Return the [x, y] coordinate for the center point of the cell that contains the specified text.  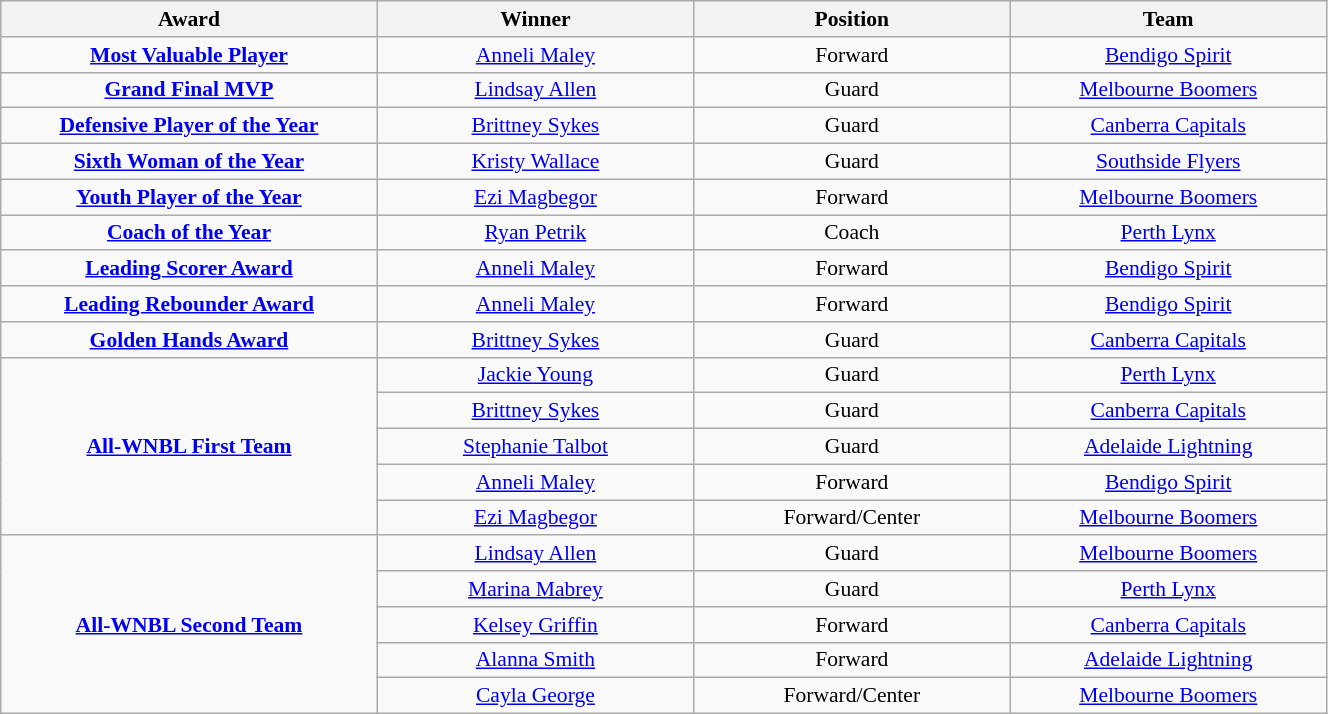
Leading Rebounder Award [189, 304]
Team [1168, 19]
Winner [535, 19]
Jackie Young [535, 375]
Youth Player of the Year [189, 197]
Coach [852, 233]
Coach of the Year [189, 233]
Cayla George [535, 696]
Kelsey Griffin [535, 625]
All-WNBL First Team [189, 446]
Most Valuable Player [189, 55]
Sixth Woman of the Year [189, 162]
Stephanie Talbot [535, 447]
Alanna Smith [535, 660]
Leading Scorer Award [189, 269]
Grand Final MVP [189, 90]
Defensive Player of the Year [189, 126]
Golden Hands Award [189, 340]
All-WNBL Second Team [189, 625]
Ryan Petrik [535, 233]
Award [189, 19]
Position [852, 19]
Kristy Wallace [535, 162]
Southside Flyers [1168, 162]
Marina Mabrey [535, 589]
